Identify which cell holds the provided text, then report its [x, y] central coordinate. 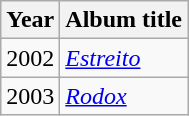
Rodox [124, 96]
Album title [124, 20]
Estreito [124, 58]
2003 [30, 96]
2002 [30, 58]
Year [30, 20]
